Search for the cell housing the specified text and yield its (X, Y) center coordinate. 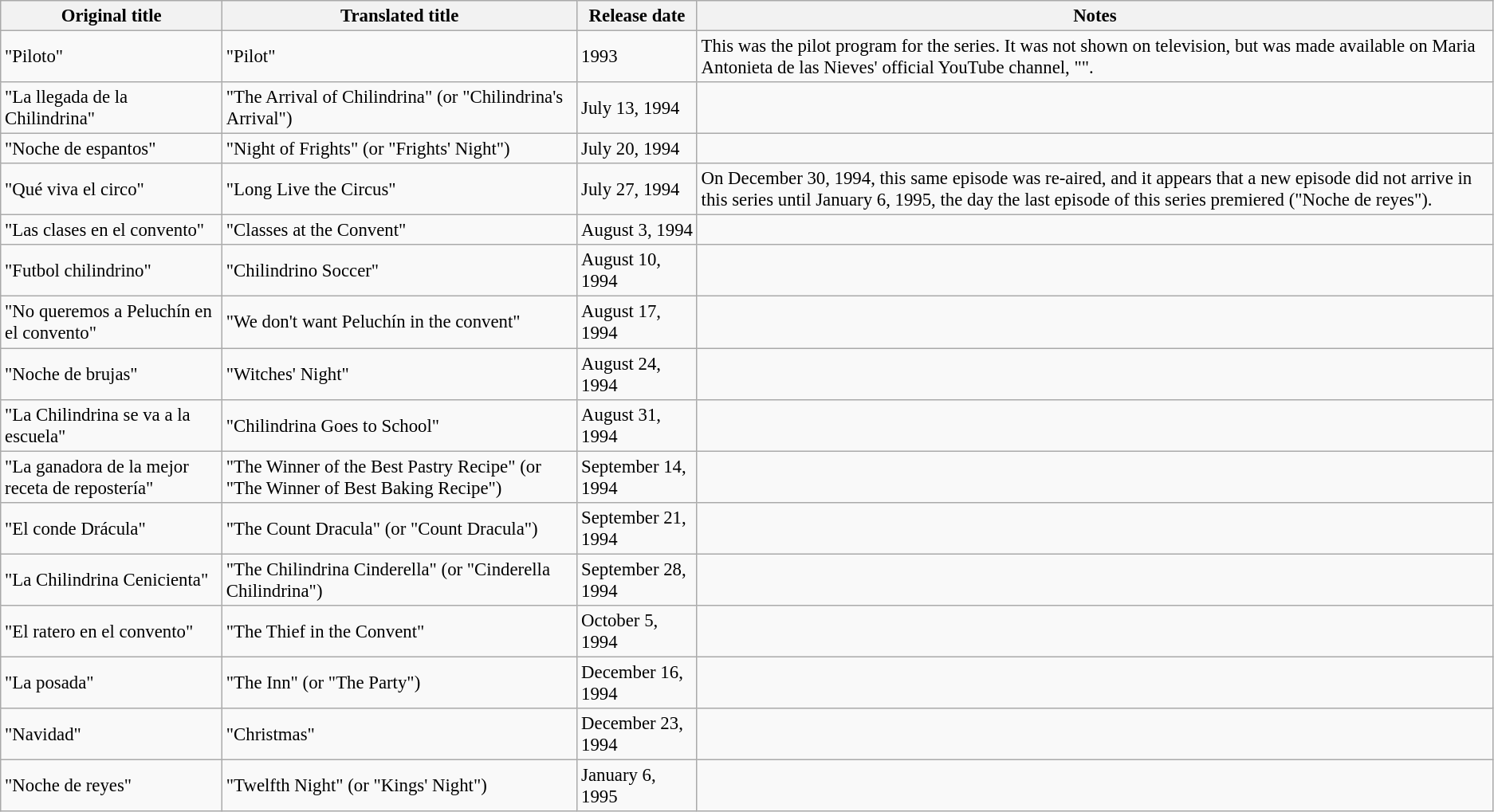
Release date (638, 16)
October 5, 1994 (638, 631)
"Long Live the Circus" (400, 190)
Original title (112, 16)
August 17, 1994 (638, 322)
"Chilindrina Goes to School" (400, 426)
September 21, 1994 (638, 528)
"El conde Drácula" (112, 528)
"The Inn" (or "The Party") (400, 682)
"The Arrival of Chilindrina" (or "Chilindrina's Arrival") (400, 108)
August 10, 1994 (638, 271)
"La posada" (112, 682)
September 14, 1994 (638, 477)
"Futbol chilindrino" (112, 271)
August 24, 1994 (638, 375)
"Chilindrino Soccer" (400, 271)
"El ratero en el convento" (112, 631)
"Piloto" (112, 57)
"Pilot" (400, 57)
"Night of Frights" (or "Frights' Night") (400, 149)
"La Chilindrina se va a la escuela" (112, 426)
"Noche de espantos" (112, 149)
"Twelfth Night" (or "Kings' Night") (400, 786)
"Las clases en el convento" (112, 230)
"Witches' Night" (400, 375)
"No queremos a Peluchín en el convento" (112, 322)
"Classes at the Convent" (400, 230)
"La llegada de la Chilindrina" (112, 108)
August 31, 1994 (638, 426)
"La ganadora de la mejor receta de repostería" (112, 477)
"The Chilindrina Cinderella" (or "Cinderella Chilindrina") (400, 580)
"The Count Dracula" (or "Count Dracula") (400, 528)
Translated title (400, 16)
December 23, 1994 (638, 735)
July 27, 1994 (638, 190)
"Noche de brujas" (112, 375)
September 28, 1994 (638, 580)
"Noche de reyes" (112, 786)
"The Winner of the Best Pastry Recipe" (or "The Winner of Best Baking Recipe") (400, 477)
"The Thief in the Convent" (400, 631)
1993 (638, 57)
"La Chilindrina Cenicienta" (112, 580)
January 6, 1995 (638, 786)
Notes (1095, 16)
"Christmas" (400, 735)
August 3, 1994 (638, 230)
"Qué viva el circo" (112, 190)
December 16, 1994 (638, 682)
"Navidad" (112, 735)
"We don't want Peluchín in the convent" (400, 322)
July 13, 1994 (638, 108)
July 20, 1994 (638, 149)
